Scan for the cell matching the given text and deliver its [X, Y] coordinate at center. 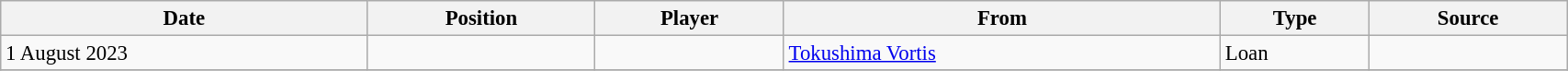
Tokushima Vortis [1001, 53]
Source [1468, 18]
Player [689, 18]
1 August 2023 [184, 53]
Position [481, 18]
Date [184, 18]
From [1001, 18]
Loan [1295, 53]
Type [1295, 18]
